Identify which cell holds the provided text, then report its [X, Y] central coordinate. 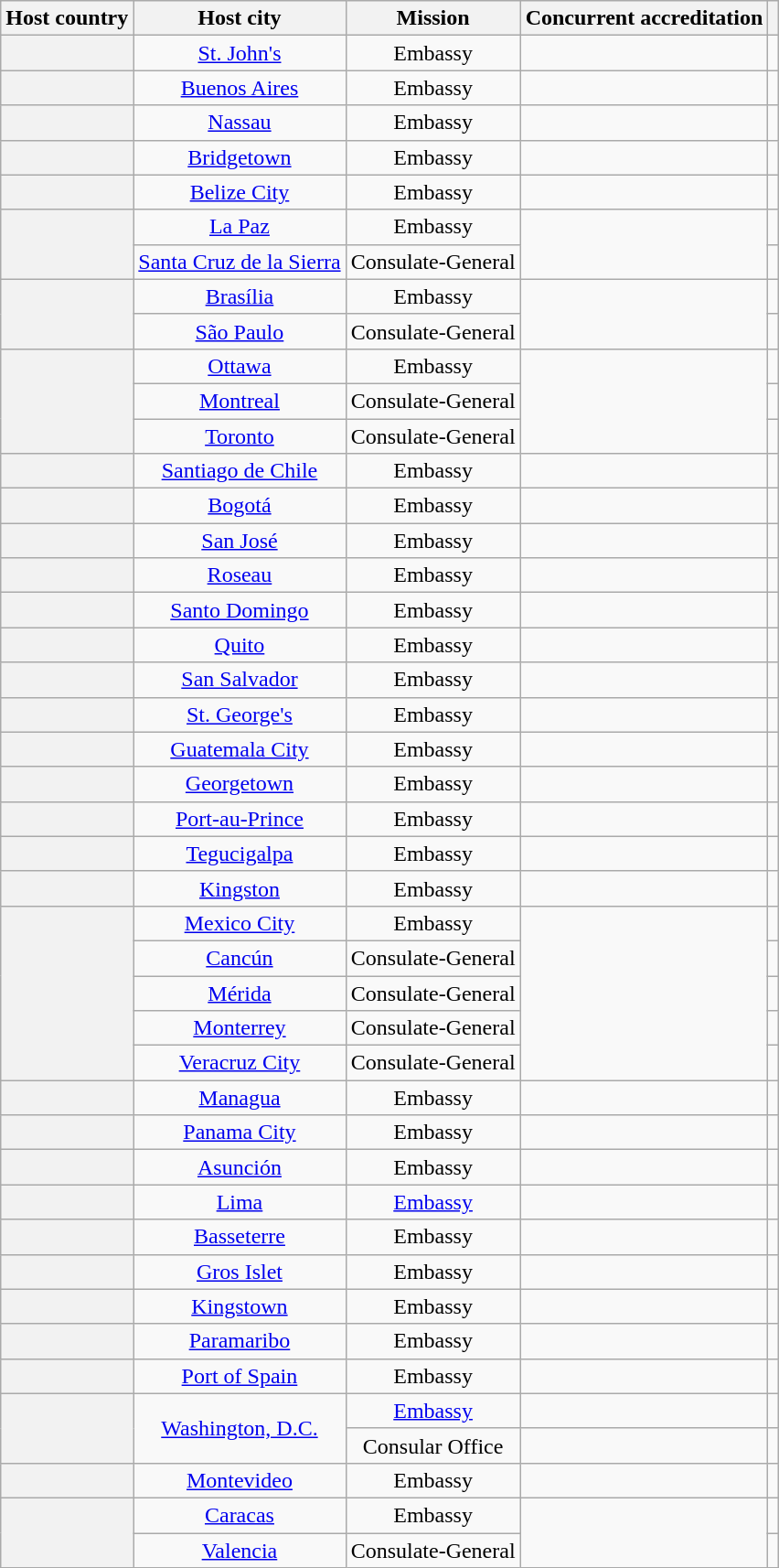
Host country [68, 18]
Consular Office [433, 1445]
Paramaribo [240, 1341]
Nassau [240, 123]
Washington, D.C. [240, 1428]
Monterrey [240, 1028]
St. George's [240, 714]
Caracas [240, 1515]
Montevideo [240, 1480]
Veracruz City [240, 1063]
Brasília [240, 296]
Cancún [240, 958]
Host city [240, 18]
Guatemala City [240, 749]
Belize City [240, 192]
Basseterre [240, 1237]
Quito [240, 645]
Mexico City [240, 923]
San José [240, 541]
San Salvador [240, 680]
Concurrent accreditation [644, 18]
Santiago de Chile [240, 471]
Kingstown [240, 1306]
Tegucigalpa [240, 854]
Gros Islet [240, 1272]
Lima [240, 1202]
Mérida [240, 993]
Santa Cruz de la Sierra [240, 262]
Buenos Aires [240, 88]
Asunción [240, 1167]
Port of Spain [240, 1376]
Georgetown [240, 784]
La Paz [240, 227]
Santo Domingo [240, 610]
Mission [433, 18]
Bridgetown [240, 157]
Roseau [240, 575]
Montreal [240, 401]
São Paulo [240, 331]
Ottawa [240, 366]
Valencia [240, 1551]
Port-au-Prince [240, 819]
Bogotá [240, 506]
Managua [240, 1098]
St. John's [240, 53]
Toronto [240, 436]
Panama City [240, 1133]
Kingston [240, 888]
